Extract the [X, Y] coordinate from the center of the cell holding the provided text.  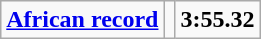
3:55.32 [218, 20]
African record [82, 20]
